Scan for the cell matching the given text and deliver its [X, Y] coordinate at center. 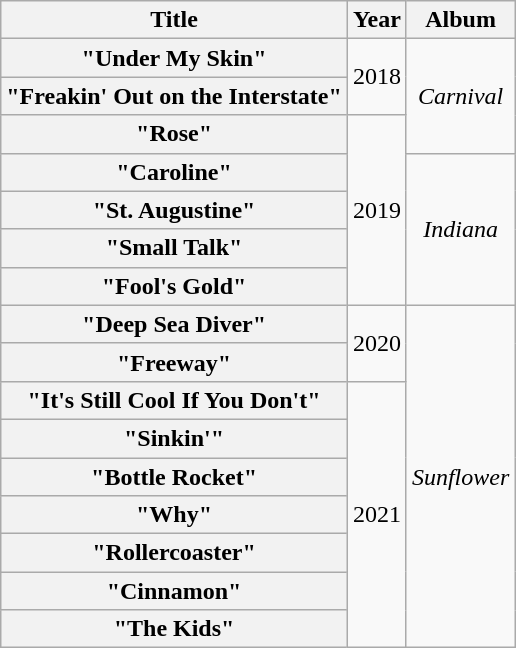
Album [460, 20]
2020 [376, 343]
Carnival [460, 96]
"Rose" [174, 134]
"Why" [174, 515]
Indiana [460, 229]
Title [174, 20]
2018 [376, 77]
"Cinnamon" [174, 591]
Sunflower [460, 476]
"Under My Skin" [174, 58]
"Caroline" [174, 172]
"Bottle Rocket" [174, 477]
"Deep Sea Diver" [174, 324]
2021 [376, 514]
"Rollercoaster" [174, 553]
Year [376, 20]
2019 [376, 210]
"Freeway" [174, 362]
"The Kids" [174, 629]
"Freakin' Out on the Interstate" [174, 96]
"St. Augustine" [174, 210]
"Sinkin'" [174, 438]
"Small Talk" [174, 248]
"It's Still Cool If You Don't" [174, 400]
"Fool's Gold" [174, 286]
